Scan for the cell matching the given text and deliver its [x, y] coordinate at center. 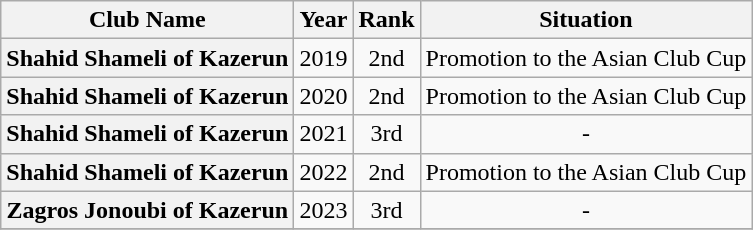
2022 [324, 172]
2019 [324, 58]
Zagros Jonoubi of Kazerun [148, 210]
2023 [324, 210]
2020 [324, 96]
Club Name [148, 20]
Rank [386, 20]
Year [324, 20]
Situation [586, 20]
2021 [324, 134]
